Return (x, y) of the center of cell containing provided text 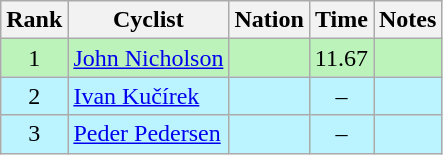
Nation (269, 20)
Time (341, 20)
Peder Pedersen (148, 134)
11.67 (341, 58)
Ivan Kučírek (148, 96)
John Nicholson (148, 58)
Cyclist (148, 20)
3 (34, 134)
2 (34, 96)
1 (34, 58)
Notes (408, 20)
Rank (34, 20)
